Scan for the cell matching the given text and deliver its [X, Y] coordinate at center. 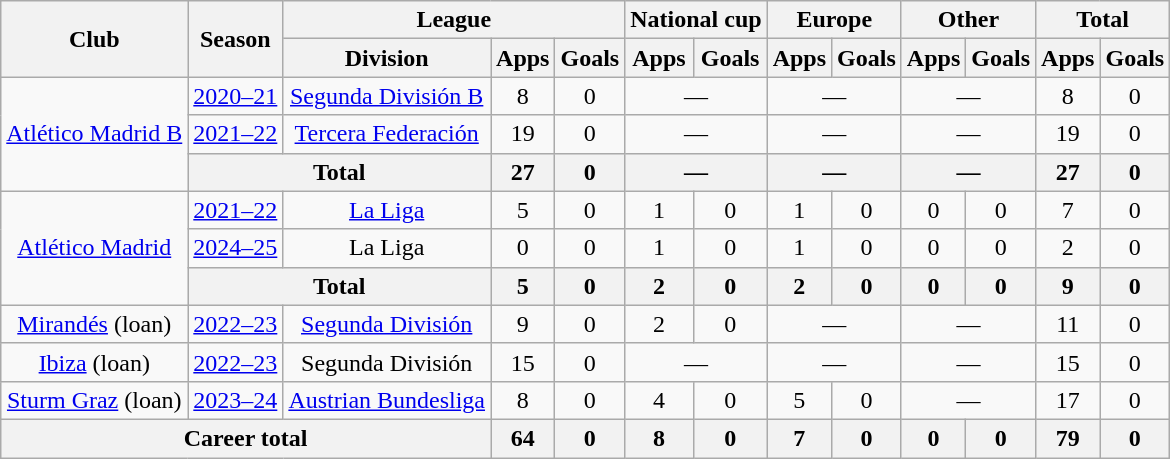
Atlético Madrid [94, 248]
17 [1068, 400]
Europe [834, 20]
2020–21 [236, 96]
2023–24 [236, 400]
2024–25 [236, 248]
Segunda División B [387, 96]
National cup [696, 20]
Other [968, 20]
64 [523, 438]
11 [1068, 324]
Season [236, 39]
4 [659, 400]
League [454, 20]
Sturm Graz (loan) [94, 400]
Career total [246, 438]
Ibiza (loan) [94, 362]
Club [94, 39]
Atlético Madrid B [94, 134]
Division [387, 58]
Austrian Bundesliga [387, 400]
Tercera Federación [387, 134]
Mirandés (loan) [94, 324]
79 [1068, 438]
